From the cell containing the given text, extract its center point as (X, Y) coordinate. 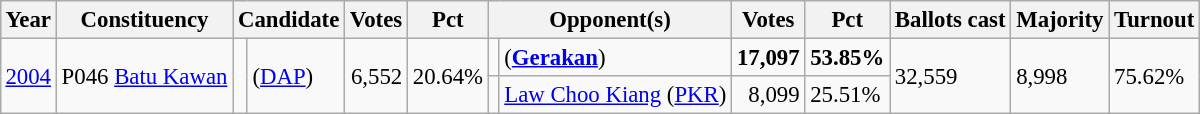
25.51% (848, 95)
32,559 (950, 76)
P046 Batu Kawan (144, 76)
8,998 (1060, 76)
Law Choo Kiang (PKR) (616, 95)
Constituency (144, 20)
8,099 (768, 95)
75.62% (1154, 76)
(Gerakan) (616, 57)
Opponent(s) (610, 20)
Ballots cast (950, 20)
Turnout (1154, 20)
6,552 (376, 76)
(DAP) (296, 76)
Year (28, 20)
20.64% (448, 76)
53.85% (848, 57)
Candidate (289, 20)
2004 (28, 76)
Majority (1060, 20)
17,097 (768, 57)
